Detect which cell encompasses the target text, then output its (X, Y) center coordinate. 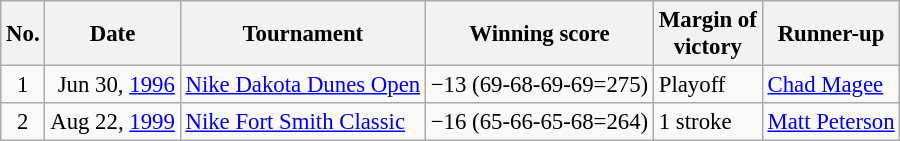
Tournament (302, 34)
Date (112, 34)
Chad Magee (831, 85)
1 (23, 85)
Nike Fort Smith Classic (302, 122)
Jun 30, 1996 (112, 85)
Margin ofvictory (708, 34)
Runner-up (831, 34)
Playoff (708, 85)
−13 (69-68-69-69=275) (539, 85)
Matt Peterson (831, 122)
−16 (65-66-65-68=264) (539, 122)
1 stroke (708, 122)
2 (23, 122)
Nike Dakota Dunes Open (302, 85)
Aug 22, 1999 (112, 122)
No. (23, 34)
Winning score (539, 34)
